Extract the [X, Y] coordinate from the center of the cell holding the provided text.  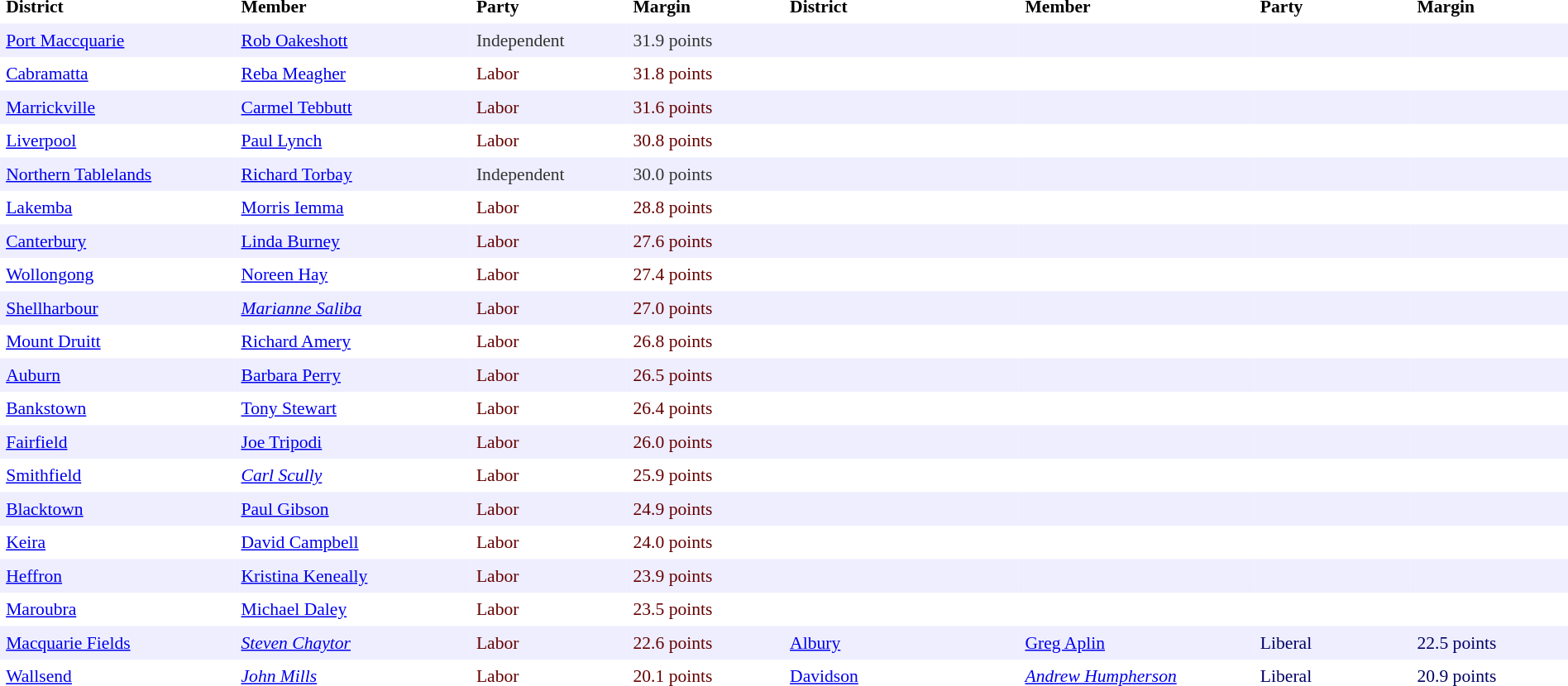
22.5 points [1489, 643]
23.9 points [705, 575]
Steven Chaytor [352, 643]
Auburn [117, 375]
28.8 points [705, 207]
23.5 points [705, 609]
Bankstown [117, 408]
26.8 points [705, 341]
Tony Stewart [352, 408]
Paul Gibson [352, 509]
26.5 points [705, 375]
Port Maccquarie [117, 40]
30.0 points [705, 174]
Smithfield [117, 475]
Lakemba [117, 207]
Albury [901, 643]
27.6 points [705, 241]
30.8 points [705, 141]
Keira [117, 542]
31.6 points [705, 107]
26.0 points [705, 441]
24.9 points [705, 509]
David Campbell [352, 542]
25.9 points [705, 475]
Wollongong [117, 274]
Reba Meagher [352, 74]
Rob Oakeshott [352, 40]
Northern Tablelands [117, 174]
Cabramatta [117, 74]
27.4 points [705, 274]
Richard Amery [352, 341]
Shellharbour [117, 307]
Morris Iemma [352, 207]
Canterbury [117, 241]
Richard Torbay [352, 174]
Maroubra [117, 609]
Kristina Keneally [352, 575]
27.0 points [705, 307]
Linda Burney [352, 241]
Greg Aplin [1136, 643]
Joe Tripodi [352, 441]
Carmel Tebbutt [352, 107]
Liberal [1332, 643]
Macquarie Fields [117, 643]
26.4 points [705, 408]
Marrickville [117, 107]
31.8 points [705, 74]
Blacktown [117, 509]
Barbara Perry [352, 375]
22.6 points [705, 643]
Mount Druitt [117, 341]
Marianne Saliba [352, 307]
Paul Lynch [352, 141]
Heffron [117, 575]
Michael Daley [352, 609]
24.0 points [705, 542]
Carl Scully [352, 475]
Liverpool [117, 141]
Noreen Hay [352, 274]
Fairfield [117, 441]
31.9 points [705, 40]
